Search for the cell housing the specified text and yield its [x, y] center coordinate. 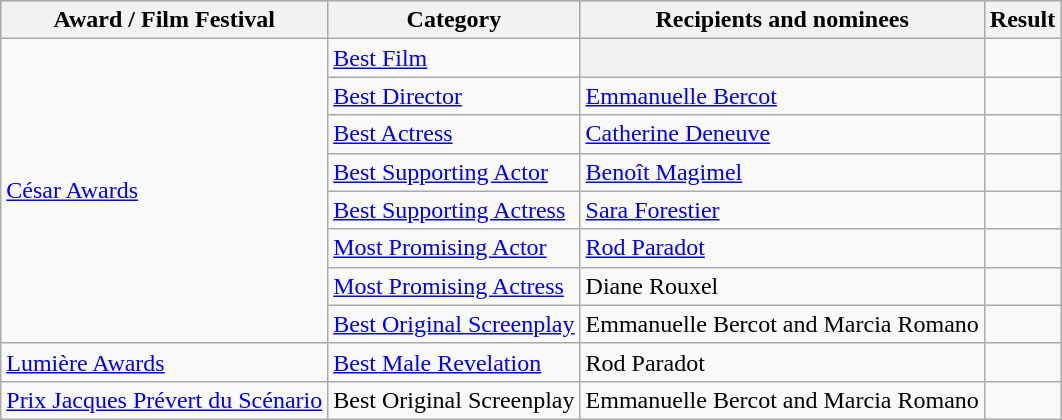
Sara Forestier [782, 210]
Catherine Deneuve [782, 134]
Best Film [454, 58]
Best Supporting Actress [454, 210]
Award / Film Festival [164, 20]
Recipients and nominees [782, 20]
Category [454, 20]
Best Actress [454, 134]
Most Promising Actress [454, 286]
Diane Rouxel [782, 286]
Result [1022, 20]
Emmanuelle Bercot [782, 96]
Most Promising Actor [454, 248]
César Awards [164, 191]
Prix Jacques Prévert du Scénario [164, 400]
Best Director [454, 96]
Best Male Revelation [454, 362]
Best Supporting Actor [454, 172]
Benoît Magimel [782, 172]
Lumière Awards [164, 362]
